Capture the cell that displays the provided text and extract its [X, Y] central coordinate. 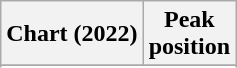
Peakposition [189, 34]
Chart (2022) [72, 34]
